Output the (X, Y) coordinate of the center of the cell containing the given text.  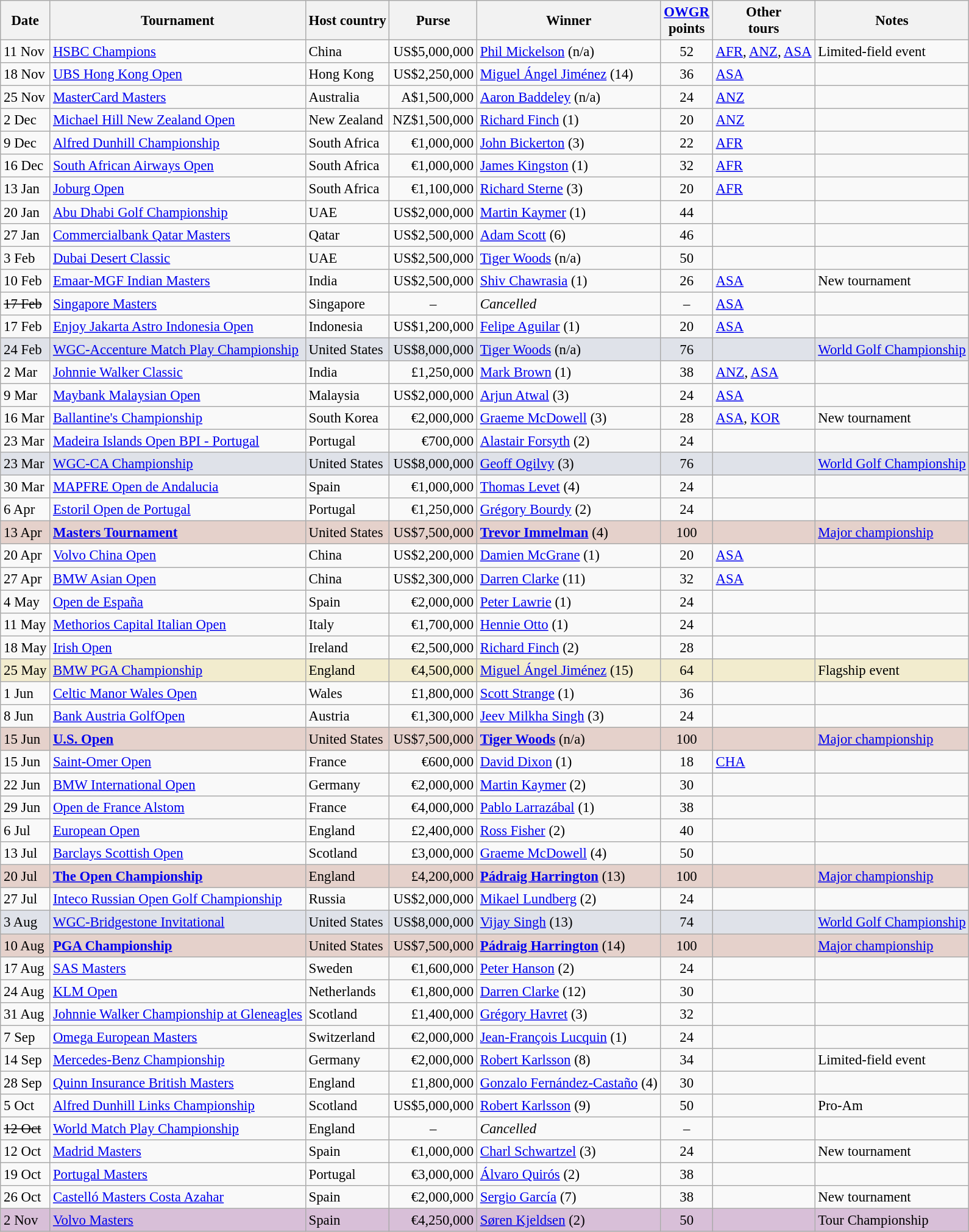
MasterCard Masters (178, 98)
Richard Sterne (3) (569, 189)
Martin Kaymer (1) (569, 212)
Charl Schwartzel (3) (569, 1152)
Darren Clarke (12) (569, 991)
Italy (347, 624)
44 (686, 212)
Graeme McDowell (3) (569, 418)
24 Aug (26, 991)
CHA (764, 762)
WGC-Accenture Match Play Championship (178, 349)
Quinn Insurance British Masters (178, 1083)
Switzerland (347, 1037)
New Zealand (347, 120)
World Match Play Championship (178, 1128)
2 Mar (26, 372)
Damien McGrane (1) (569, 556)
25 Nov (26, 98)
Adam Scott (6) (569, 235)
18 (686, 762)
Hennie Otto (1) (569, 624)
27 Jan (26, 235)
Ireland (347, 647)
Malaysia (347, 395)
9 Mar (26, 395)
ANZ, ASA (764, 372)
27 Apr (26, 579)
34 (686, 1060)
Mercedes-Benz Championship (178, 1060)
£4,200,000 (433, 877)
Notes (892, 21)
Miguel Ángel Jiménez (15) (569, 671)
Pablo Larrazábal (1) (569, 808)
€1,250,000 (433, 510)
Felipe Aguilar (1) (569, 327)
25 May (26, 671)
Open de España (178, 602)
SAS Masters (178, 968)
10 Feb (26, 280)
24 Feb (26, 349)
2 Nov (26, 1220)
Johnnie Walker Classic (178, 372)
Peter Hanson (2) (569, 968)
10 Aug (26, 945)
Winner (569, 21)
Australia (347, 98)
11 May (26, 624)
Date (26, 21)
Singapore Masters (178, 304)
18 May (26, 647)
Purse (433, 21)
€1,100,000 (433, 189)
20 Apr (26, 556)
9 Dec (26, 143)
€1,700,000 (433, 624)
Russia (347, 899)
Commercialbank Qatar Masters (178, 235)
Portugal Masters (178, 1175)
13 Apr (26, 533)
Tournament (178, 21)
€4,000,000 (433, 808)
Thomas Levet (4) (569, 487)
Austria (347, 716)
Maybank Malaysian Open (178, 395)
€2,500,000 (433, 647)
John Bickerton (3) (569, 143)
Madeira Islands Open BPI - Portugal (178, 441)
Pádraig Harrington (13) (569, 877)
Omega European Masters (178, 1037)
€4,250,000 (433, 1220)
Singapore (347, 304)
€1,300,000 (433, 716)
22 Jun (26, 785)
2 Dec (26, 120)
Barclays Scottish Open (178, 853)
Vijay Singh (13) (569, 922)
16 Dec (26, 166)
Michael Hill New Zealand Open (178, 120)
MAPFRE Open de Andalucia (178, 487)
US$1,200,000 (433, 327)
Madrid Masters (178, 1152)
Richard Finch (1) (569, 120)
30 Mar (26, 487)
ASA, KOR (764, 418)
Celtic Manor Wales Open (178, 693)
Darren Clarke (11) (569, 579)
64 (686, 671)
KLM Open (178, 991)
Alastair Forsyth (2) (569, 441)
Irish Open (178, 647)
South African Airways Open (178, 166)
€3,000,000 (433, 1175)
20 Jan (26, 212)
Qatar (347, 235)
PGA Championship (178, 945)
14 Sep (26, 1060)
Host country (347, 21)
Alfred Dunhill Championship (178, 143)
David Dixon (1) (569, 762)
Scott Strange (1) (569, 693)
£3,000,000 (433, 853)
Volvo China Open (178, 556)
13 Jul (26, 853)
31 Aug (26, 1014)
Álvaro Quirós (2) (569, 1175)
The Open Championship (178, 877)
£2,400,000 (433, 831)
19 Oct (26, 1175)
Castelló Masters Costa Azahar (178, 1197)
HSBC Champions (178, 52)
Graeme McDowell (4) (569, 853)
Robert Karlsson (8) (569, 1060)
Emaar-MGF Indian Masters (178, 280)
€700,000 (433, 441)
3 Aug (26, 922)
Methorios Capital Italian Open (178, 624)
A$1,500,000 (433, 98)
Sergio García (7) (569, 1197)
£1,250,000 (433, 372)
29 Jun (26, 808)
Grégory Bourdy (2) (569, 510)
Bank Austria GolfOpen (178, 716)
Richard Finch (2) (569, 647)
Alfred Dunhill Links Championship (178, 1106)
Flagship event (892, 671)
Masters Tournament (178, 533)
WGC-CA Championship (178, 464)
U.S. Open (178, 739)
OWGRpoints (686, 21)
Othertours (764, 21)
€4,500,000 (433, 671)
€600,000 (433, 762)
26 Oct (26, 1197)
Robert Karlsson (9) (569, 1106)
6 Jul (26, 831)
5 Oct (26, 1106)
13 Jan (26, 189)
Pro-Am (892, 1106)
US$2,200,000 (433, 556)
18 Nov (26, 74)
Enjoy Jakarta Astro Indonesia Open (178, 327)
Johnnie Walker Championship at Gleneagles (178, 1014)
46 (686, 235)
Open de France Alstom (178, 808)
Estoril Open de Portugal (178, 510)
Saint-Omer Open (178, 762)
€1,600,000 (433, 968)
40 (686, 831)
3 Feb (26, 258)
Tour Championship (892, 1220)
Hong Kong (347, 74)
6 Apr (26, 510)
AFR, ANZ, ASA (764, 52)
Jean-François Lucquin (1) (569, 1037)
7 Sep (26, 1037)
Dubai Desert Classic (178, 258)
€1,800,000 (433, 991)
Peter Lawrie (1) (569, 602)
26 (686, 280)
Geoff Ogilvy (3) (569, 464)
11 Nov (26, 52)
Miguel Ángel Jiménez (14) (569, 74)
20 Jul (26, 877)
1 Jun (26, 693)
Ross Fisher (2) (569, 831)
Sweden (347, 968)
European Open (178, 831)
Wales (347, 693)
Joburg Open (178, 189)
74 (686, 922)
16 Mar (26, 418)
Mikael Lundberg (2) (569, 899)
52 (686, 52)
BMW Asian Open (178, 579)
Mark Brown (1) (569, 372)
4 May (26, 602)
22 (686, 143)
BMW PGA Championship (178, 671)
Grégory Havret (3) (569, 1014)
UBS Hong Kong Open (178, 74)
Phil Mickelson (n/a) (569, 52)
Ballantine's Championship (178, 418)
WGC-Bridgestone Invitational (178, 922)
27 Jul (26, 899)
Abu Dhabi Golf Championship (178, 212)
James Kingston (1) (569, 166)
Aaron Baddeley (n/a) (569, 98)
Shiv Chawrasia (1) (569, 280)
US$2,250,000 (433, 74)
Martin Kaymer (2) (569, 785)
Volvo Masters (178, 1220)
£1,400,000 (433, 1014)
28 Sep (26, 1083)
US$2,300,000 (433, 579)
Inteco Russian Open Golf Championship (178, 899)
17 Aug (26, 968)
Jeev Milkha Singh (3) (569, 716)
Arjun Atwal (3) (569, 395)
Indonesia (347, 327)
Søren Kjeldsen (2) (569, 1220)
Pádraig Harrington (14) (569, 945)
South Korea (347, 418)
Gonzalo Fernández-Castaño (4) (569, 1083)
Trevor Immelman (4) (569, 533)
8 Jun (26, 716)
BMW International Open (178, 785)
Netherlands (347, 991)
NZ$1,500,000 (433, 120)
